From the cell containing the given text, extract its center point as [x, y] coordinate. 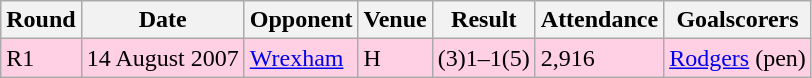
Date [162, 20]
R1 [41, 58]
Result [484, 20]
H [395, 58]
Round [41, 20]
Attendance [599, 20]
Wrexham [301, 58]
14 August 2007 [162, 58]
Opponent [301, 20]
Goalscorers [738, 20]
(3)1–1(5) [484, 58]
Venue [395, 20]
2,916 [599, 58]
Rodgers (pen) [738, 58]
